Identify which cell holds the provided text, then report its (x, y) central coordinate. 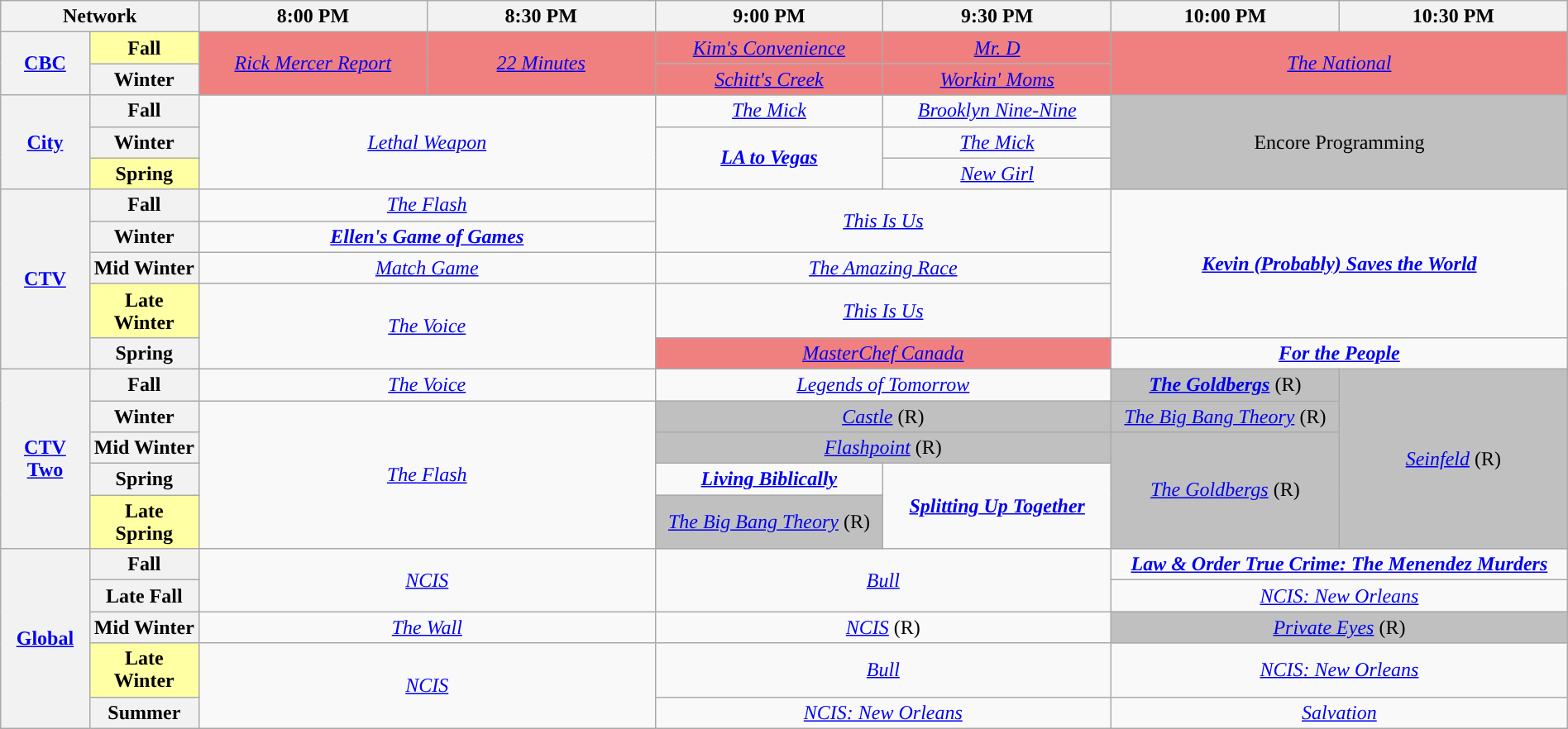
Living Biblically (769, 479)
Castle (R) (883, 416)
Kevin (Probably) Saves the World (1340, 263)
City (45, 142)
Splitting Up Together (997, 506)
The National (1340, 64)
Legends of Tomorrow (883, 384)
Kim's Convenience (769, 48)
Summer (144, 712)
Lethal Weapon (428, 142)
Late Fall (144, 596)
MasterChef Canada (883, 353)
9:00 PM (769, 17)
10:00 PM (1226, 17)
Global (45, 638)
The Wall (428, 627)
CTV Two (45, 458)
Late Spring (144, 522)
Encore Programming (1340, 142)
8:30 PM (541, 17)
New Girl (997, 174)
For the People (1340, 353)
8:00 PM (313, 17)
Private Eyes (R) (1340, 627)
Brooklyn Nine-Nine (997, 111)
Rick Mercer Report (313, 64)
Schitt's Creek (769, 79)
Workin' Moms (997, 79)
Law & Order True Crime: The Menendez Murders (1340, 565)
Mr. D (997, 48)
10:30 PM (1453, 17)
Network (100, 17)
NCIS (R) (883, 627)
Ellen's Game of Games (428, 236)
LA to Vegas (769, 158)
CBC (45, 64)
Salvation (1340, 712)
The Amazing Race (883, 268)
Seinfeld (R) (1453, 458)
CTV (45, 279)
Flashpoint (R) (883, 448)
Match Game (428, 268)
9:30 PM (997, 17)
22 Minutes (541, 64)
